Extract the (x, y) coordinate from the center of the cell holding the provided text.  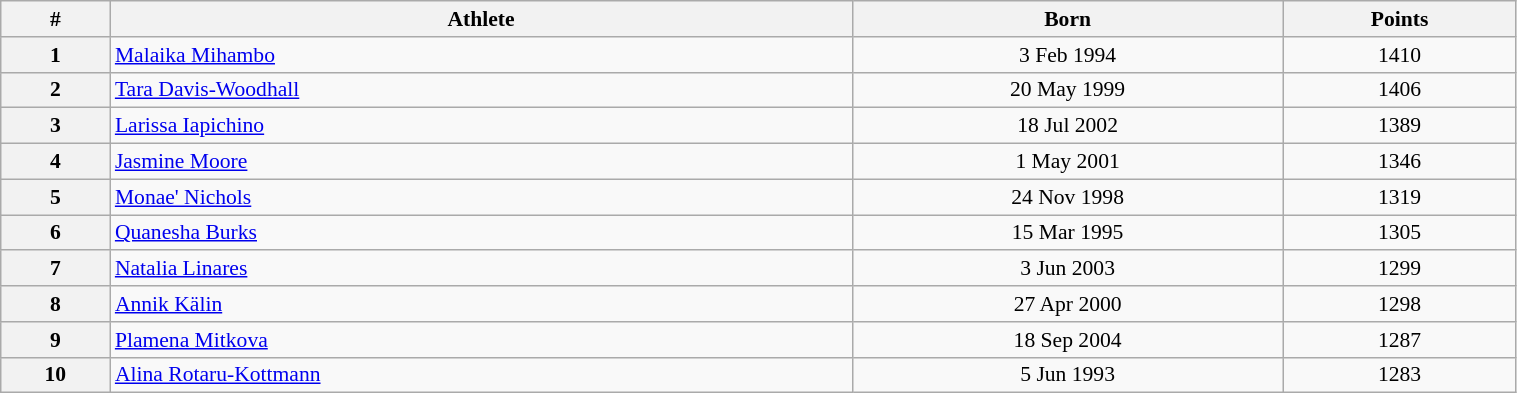
1410 (1400, 55)
Alina Rotaru-Kottmann (481, 375)
3 Jun 2003 (1068, 269)
10 (56, 375)
27 Apr 2000 (1068, 304)
5 (56, 197)
9 (56, 340)
5 Jun 1993 (1068, 375)
4 (56, 162)
1298 (1400, 304)
Natalia Linares (481, 269)
20 May 1999 (1068, 90)
Annik Kälin (481, 304)
3 (56, 126)
1305 (1400, 233)
Malaika Mihambo (481, 55)
1406 (1400, 90)
18 Sep 2004 (1068, 340)
Born (1068, 19)
18 Jul 2002 (1068, 126)
6 (56, 233)
1346 (1400, 162)
Jasmine Moore (481, 162)
1 (56, 55)
1299 (1400, 269)
1389 (1400, 126)
Plamena Mitkova (481, 340)
1319 (1400, 197)
1 May 2001 (1068, 162)
Tara Davis-Woodhall (481, 90)
# (56, 19)
1287 (1400, 340)
Larissa Iapichino (481, 126)
1283 (1400, 375)
7 (56, 269)
Monae' Nichols (481, 197)
2 (56, 90)
3 Feb 1994 (1068, 55)
24 Nov 1998 (1068, 197)
Quanesha Burks (481, 233)
Athlete (481, 19)
15 Mar 1995 (1068, 233)
8 (56, 304)
Points (1400, 19)
